Find where the given text appears and provide that cell's center as (x, y) coordinate. 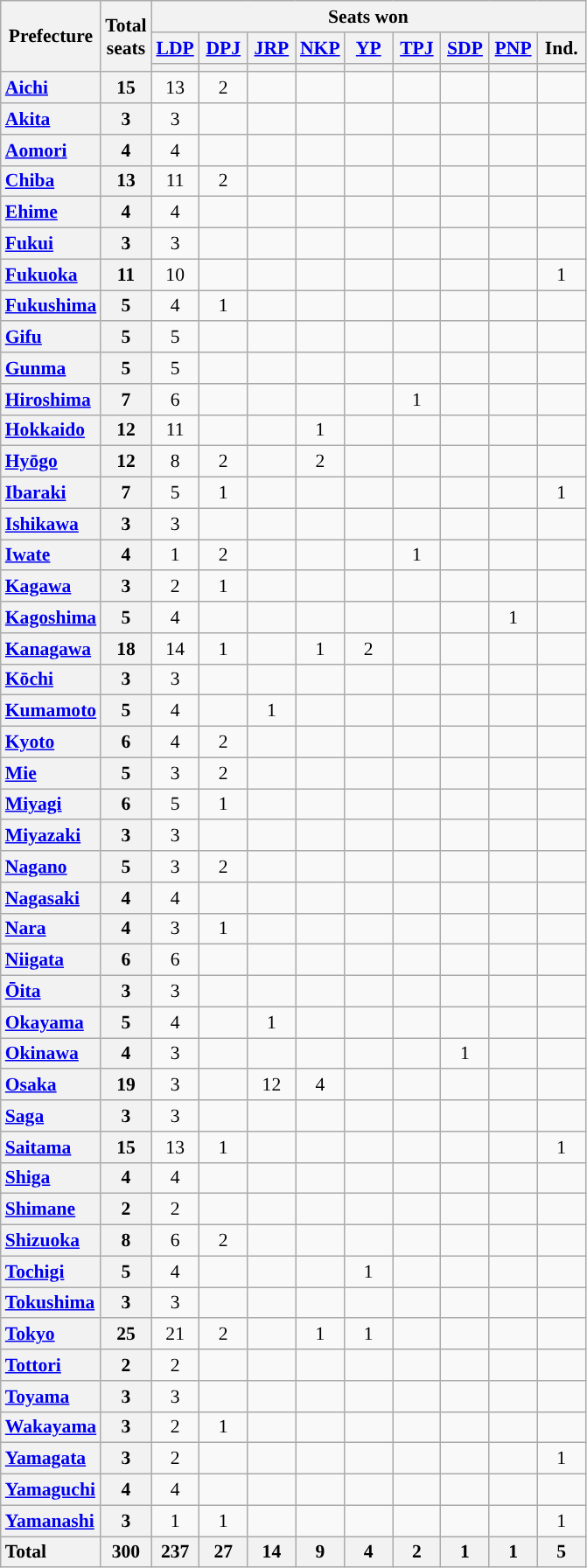
27 (224, 1552)
NKP (320, 48)
Fukushima (51, 306)
Kumamoto (51, 711)
Niigata (51, 960)
Okinawa (51, 1054)
25 (126, 1335)
Shimane (51, 1209)
Iwate (51, 555)
TPJ (416, 48)
DPJ (224, 48)
Kanagawa (51, 649)
Tokyo (51, 1335)
Hokkaido (51, 430)
Kyoto (51, 742)
Aomori (51, 150)
Nagano (51, 867)
Shizuoka (51, 1241)
Okayama (51, 1022)
Shiga (51, 1178)
Miyagi (51, 805)
Totalseats (126, 37)
18 (126, 649)
Fukui (51, 244)
Ishikawa (51, 524)
Saitama (51, 1147)
21 (175, 1335)
Total (51, 1552)
Akita (51, 119)
Gifu (51, 338)
10 (175, 275)
Tokushima (51, 1303)
LDP (175, 48)
Ehime (51, 213)
Toyama (51, 1397)
Hiroshima (51, 400)
Kōchi (51, 679)
Ibaraki (51, 493)
Ind. (562, 48)
Aichi (51, 88)
19 (126, 1085)
Gunma (51, 368)
Yamanashi (51, 1521)
YP (369, 48)
Wakayama (51, 1427)
Ōita (51, 992)
Osaka (51, 1085)
Chiba (51, 181)
Kagawa (51, 587)
Seats won (369, 17)
JRP (271, 48)
Fukuoka (51, 275)
Tottori (51, 1365)
Kagoshima (51, 617)
Mie (51, 773)
Yamagata (51, 1459)
Prefecture (51, 37)
Tochigi (51, 1272)
Nagasaki (51, 898)
PNP (513, 48)
Miyazaki (51, 836)
SDP (465, 48)
9 (320, 1552)
Hyōgo (51, 462)
Saga (51, 1116)
Yamaguchi (51, 1490)
237 (175, 1552)
300 (126, 1552)
Nara (51, 929)
